Locate the cell with the specified text and output its [x, y] center coordinate. 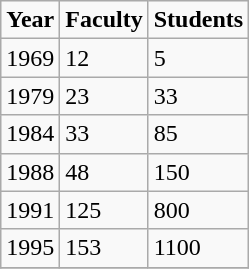
1100 [198, 248]
1969 [30, 58]
153 [104, 248]
1979 [30, 96]
23 [104, 96]
1988 [30, 172]
12 [104, 58]
5 [198, 58]
Students [198, 20]
Year [30, 20]
85 [198, 134]
1984 [30, 134]
48 [104, 172]
800 [198, 210]
125 [104, 210]
1995 [30, 248]
Faculty [104, 20]
1991 [30, 210]
150 [198, 172]
